Identify which cell holds the provided text, then report its (X, Y) central coordinate. 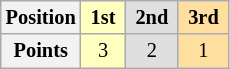
1st (104, 17)
3 (104, 51)
Position (41, 17)
1 (203, 51)
Points (41, 51)
2 (152, 51)
3rd (203, 17)
2nd (152, 17)
